Search for the cell housing the specified text and yield its (x, y) center coordinate. 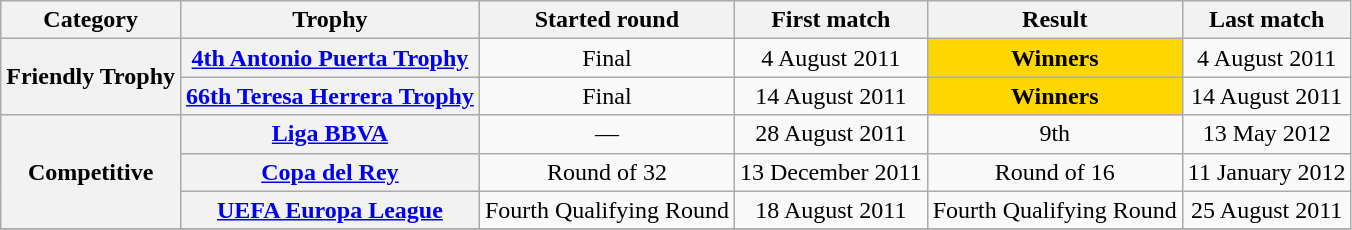
13 May 2012 (1266, 134)
18 August 2011 (830, 210)
Copa del Rey (330, 172)
28 August 2011 (830, 134)
11 January 2012 (1266, 172)
Trophy (330, 20)
4th Antonio Puerta Trophy (330, 58)
Result (1054, 20)
Liga BBVA (330, 134)
13 December 2011 (830, 172)
Started round (606, 20)
— (606, 134)
Competitive (91, 172)
Round of 32 (606, 172)
UEFA Europa League (330, 210)
Last match (1266, 20)
Category (91, 20)
25 August 2011 (1266, 210)
Friendly Trophy (91, 77)
First match (830, 20)
Round of 16 (1054, 172)
9th (1054, 134)
66th Teresa Herrera Trophy (330, 96)
